Search for the cell housing the specified text and yield its (X, Y) center coordinate. 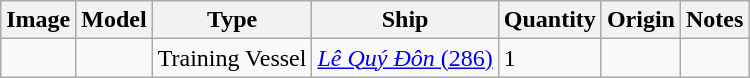
Lê Quý Đôn (286) (405, 58)
Ship (405, 20)
Image (38, 20)
Notes (714, 20)
Model (114, 20)
1 (550, 58)
Quantity (550, 20)
Training Vessel (232, 58)
Origin (640, 20)
Type (232, 20)
